Capture the cell that displays the provided text and extract its (X, Y) central coordinate. 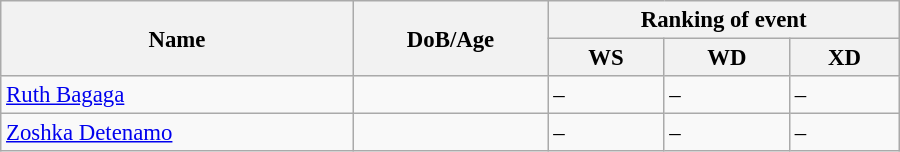
DoB/Age (450, 38)
Ranking of event (724, 20)
XD (845, 58)
Ruth Bagaga (177, 95)
WS (606, 58)
Zoshka Detenamo (177, 133)
Name (177, 38)
WD (727, 58)
